Capture the cell that displays the provided text and extract its [X, Y] central coordinate. 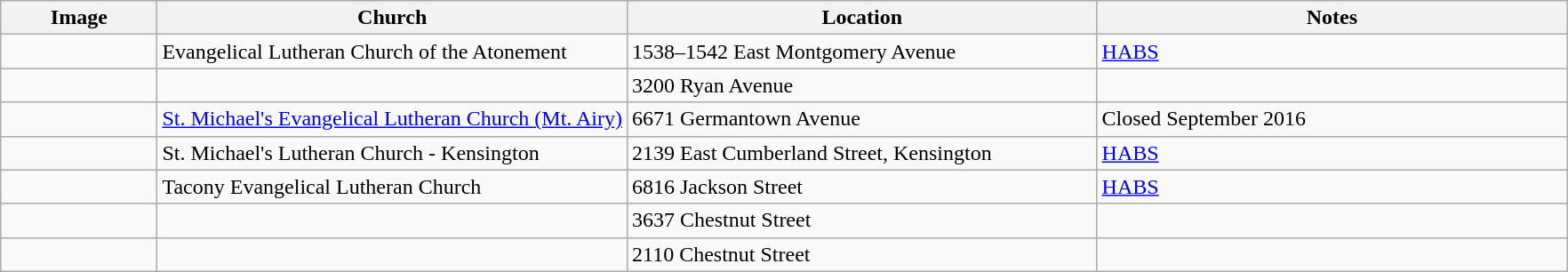
3200 Ryan Avenue [862, 85]
Church [393, 18]
6816 Jackson Street [862, 187]
Image [79, 18]
3637 Chestnut Street [862, 220]
St. Michael's Lutheran Church - Kensington [393, 153]
St. Michael's Evangelical Lutheran Church (Mt. Airy) [393, 119]
2110 Chestnut Street [862, 254]
Closed September 2016 [1332, 119]
6671 Germantown Avenue [862, 119]
Location [862, 18]
Notes [1332, 18]
2139 East Cumberland Street, Kensington [862, 153]
Evangelical Lutheran Church of the Atonement [393, 52]
1538–1542 East Montgomery Avenue [862, 52]
Tacony Evangelical Lutheran Church [393, 187]
